Locate the cell with the specified text and output its [x, y] center coordinate. 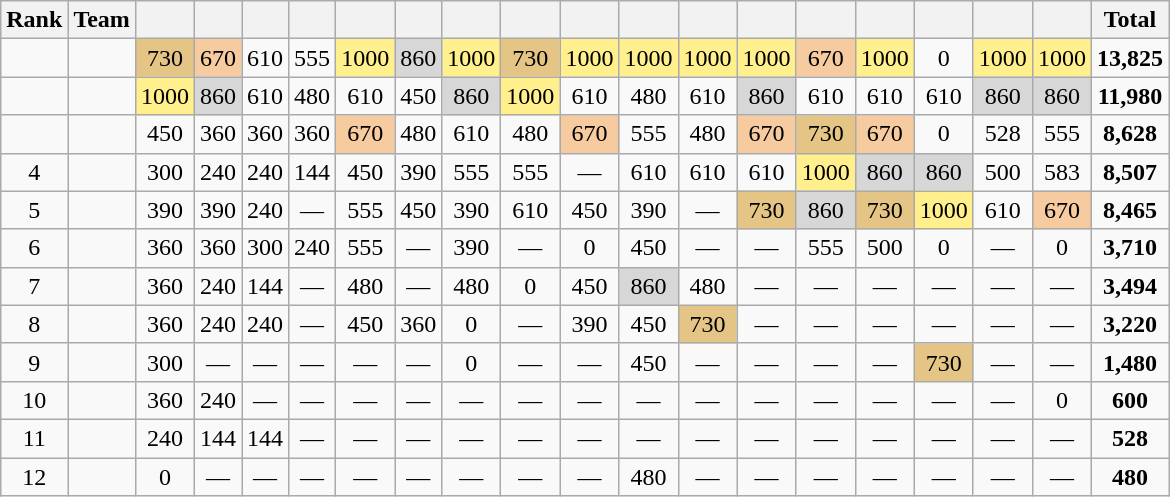
Team [102, 20]
583 [1062, 172]
8 [34, 324]
11 [34, 438]
1,480 [1130, 362]
8,507 [1130, 172]
3,220 [1130, 324]
3,494 [1130, 286]
6 [34, 248]
4 [34, 172]
10 [34, 400]
8,465 [1130, 210]
12 [34, 477]
8,628 [1130, 134]
5 [34, 210]
Total [1130, 20]
7 [34, 286]
9 [34, 362]
600 [1130, 400]
13,825 [1130, 58]
11,980 [1130, 96]
Rank [34, 20]
3,710 [1130, 248]
